Identify which cell holds the provided text, then report its (X, Y) central coordinate. 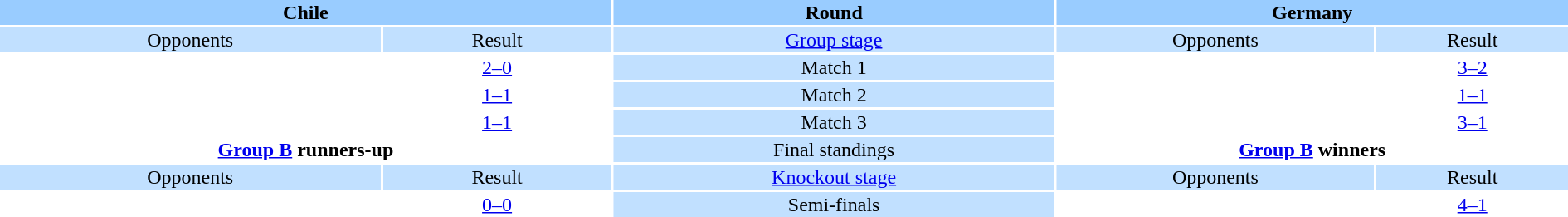
2–0 (497, 67)
Final standings (834, 150)
Chile (305, 12)
Round (834, 12)
Knockout stage (834, 177)
Match 3 (834, 122)
4–1 (1472, 205)
Group stage (834, 40)
0–0 (497, 205)
Group B runners-up (305, 150)
Semi-finals (834, 205)
Germany (1312, 12)
3–2 (1472, 67)
Match 2 (834, 95)
Group B winners (1312, 150)
Match 1 (834, 67)
3–1 (1472, 122)
